Scan for the cell matching the given text and deliver its [x, y] coordinate at center. 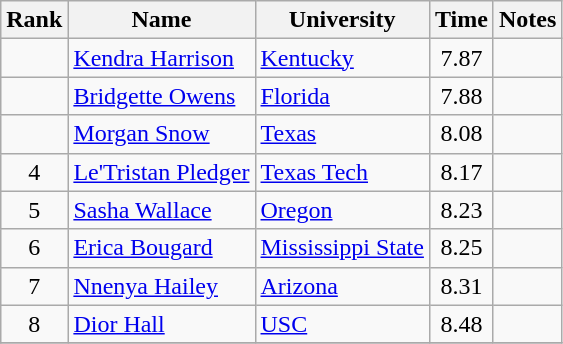
USC [342, 324]
6 [34, 248]
7.88 [461, 96]
8 [34, 324]
4 [34, 172]
Notes [527, 20]
8.25 [461, 248]
7.87 [461, 58]
Name [162, 20]
5 [34, 210]
8.48 [461, 324]
Kendra Harrison [162, 58]
Florida [342, 96]
Erica Bougard [162, 248]
Time [461, 20]
Oregon [342, 210]
8.17 [461, 172]
Nnenya Hailey [162, 286]
University [342, 20]
Rank [34, 20]
7 [34, 286]
8.08 [461, 134]
Texas Tech [342, 172]
8.23 [461, 210]
Mississippi State [342, 248]
Bridgette Owens [162, 96]
Texas [342, 134]
Le'Tristan Pledger [162, 172]
Kentucky [342, 58]
Sasha Wallace [162, 210]
Morgan Snow [162, 134]
Arizona [342, 286]
8.31 [461, 286]
Dior Hall [162, 324]
